Detect which cell encompasses the target text, then output its (X, Y) center coordinate. 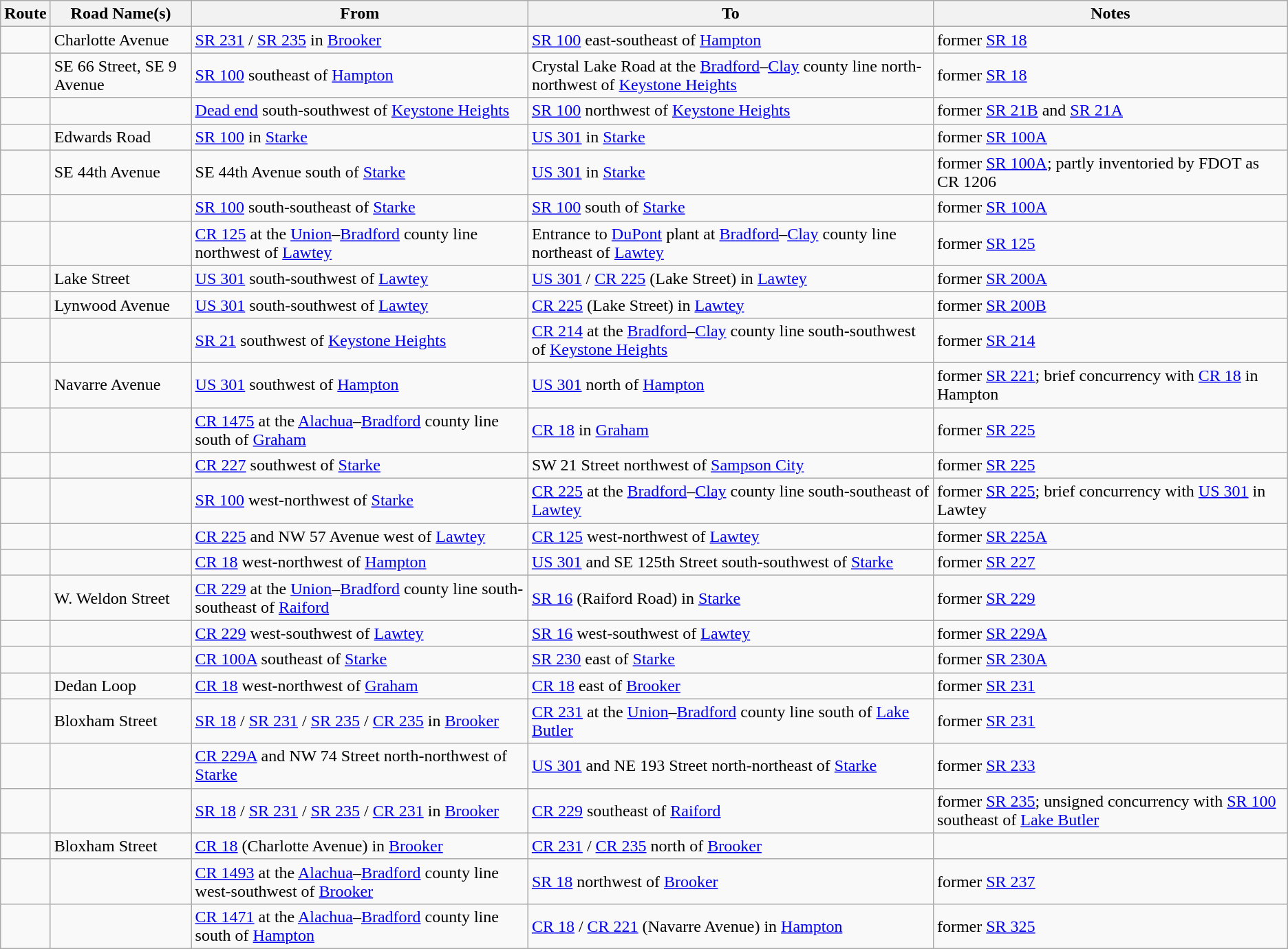
CR 1471 at the Alachua–Bradford county line south of Hampton (359, 926)
CR 225 and NW 57 Avenue west of Lawtey (359, 536)
CR 231 at the Union–Bradford county line south of Lake Butler (731, 721)
Route (25, 14)
former SR 125 (1110, 243)
Edwards Road (121, 137)
CR 214 at the Bradford–Clay county line south-southwest of Keystone Heights (731, 340)
SR 100 in Starke (359, 137)
CR 18 (Charlotte Avenue) in Brooker (359, 846)
CR 231 / CR 235 north of Brooker (731, 846)
To (731, 14)
SR 100 south of Starke (731, 208)
SR 18 northwest of Brooker (731, 882)
SR 16 west-southwest of Lawtey (731, 633)
former SR 200A (1110, 279)
SR 18 / SR 231 / SR 235 / CR 231 in Brooker (359, 810)
Notes (1110, 14)
CR 125 at the Union–Bradford county line northwest of Lawtey (359, 243)
former SR 225A (1110, 536)
SW 21 Street northwest of Sampson City (731, 466)
SR 16 (Raiford Road) in Starke (731, 598)
SR 100 south-southeast of Starke (359, 208)
CR 229 west-southwest of Lawtey (359, 633)
CR 18 in Graham (731, 429)
SE 66 Street, SE 9 Avenue (121, 76)
US 301 and SE 125th Street south-southwest of Starke (731, 563)
former SR 21B and SR 21A (1110, 111)
former SR 225; brief concurrency with US 301 in Lawtey (1110, 501)
Entrance to DuPont plant at Bradford–Clay county line northeast of Lawtey (731, 243)
Dead end south-southwest of Keystone Heights (359, 111)
US 301 north of Hampton (731, 385)
SR 231 / SR 235 in Brooker (359, 40)
Dedan Loop (121, 686)
former SR 230A (1110, 659)
CR 229 at the Union–Bradford county line south-southeast of Raiford (359, 598)
SR 230 east of Starke (731, 659)
US 301 and NE 193 Street north-northeast of Starke (731, 766)
US 301 / CR 225 (Lake Street) in Lawtey (731, 279)
CR 18 / CR 221 (Navarre Avenue) in Hampton (731, 926)
SR 100 northwest of Keystone Heights (731, 111)
SE 44th Avenue south of Starke (359, 172)
Crystal Lake Road at the Bradford–Clay county line north-northwest of Keystone Heights (731, 76)
CR 1493 at the Alachua–Bradford county line west-southwest of Brooker (359, 882)
CR 227 southwest of Starke (359, 466)
former SR 235; unsigned concurrency with SR 100 southeast of Lake Butler (1110, 810)
former SR 221; brief concurrency with CR 18 in Hampton (1110, 385)
former SR 227 (1110, 563)
former SR 229 (1110, 598)
CR 1475 at the Alachua–Bradford county line south of Graham (359, 429)
W. Weldon Street (121, 598)
Lake Street (121, 279)
CR 229 southeast of Raiford (731, 810)
From (359, 14)
former SR 214 (1110, 340)
CR 225 (Lake Street) in Lawtey (731, 305)
SE 44th Avenue (121, 172)
CR 18 west-northwest of Graham (359, 686)
CR 18 west-northwest of Hampton (359, 563)
CR 100A southeast of Starke (359, 659)
Lynwood Avenue (121, 305)
former SR 233 (1110, 766)
CR 125 west-northwest of Lawtey (731, 536)
SR 21 southwest of Keystone Heights (359, 340)
former SR 237 (1110, 882)
Road Name(s) (121, 14)
former SR 325 (1110, 926)
former SR 200B (1110, 305)
CR 229A and NW 74 Street north-northwest of Starke (359, 766)
SR 100 east-southeast of Hampton (731, 40)
former SR 229A (1110, 633)
Navarre Avenue (121, 385)
SR 100 west-northwest of Starke (359, 501)
SR 18 / SR 231 / SR 235 / CR 235 in Brooker (359, 721)
Charlotte Avenue (121, 40)
CR 225 at the Bradford–Clay county line south-southeast of Lawtey (731, 501)
former SR 100A; partly inventoried by FDOT as CR 1206 (1110, 172)
SR 100 southeast of Hampton (359, 76)
CR 18 east of Brooker (731, 686)
US 301 southwest of Hampton (359, 385)
